Extract the [X, Y] coordinate from the center of the cell holding the provided text.  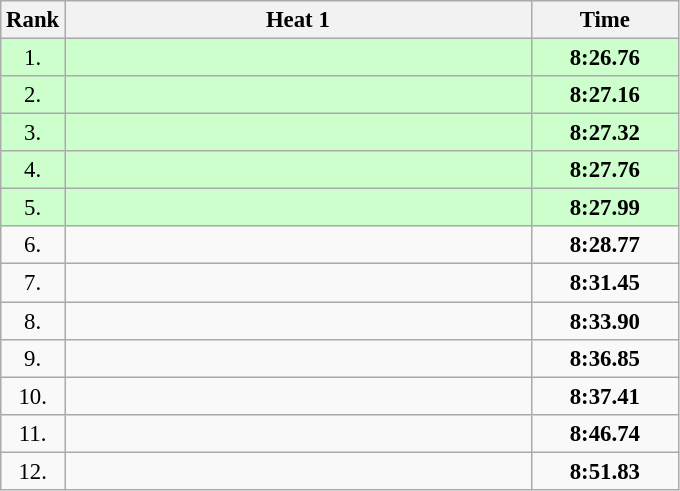
8:37.41 [604, 396]
9. [33, 358]
11. [33, 433]
5. [33, 208]
Time [604, 20]
8:51.83 [604, 471]
8. [33, 321]
2. [33, 95]
8:31.45 [604, 283]
8:27.32 [604, 133]
4. [33, 170]
8:27.76 [604, 170]
1. [33, 58]
7. [33, 283]
12. [33, 471]
8:33.90 [604, 321]
8:28.77 [604, 245]
Heat 1 [298, 20]
Rank [33, 20]
8:46.74 [604, 433]
8:27.99 [604, 208]
8:36.85 [604, 358]
3. [33, 133]
6. [33, 245]
8:26.76 [604, 58]
10. [33, 396]
8:27.16 [604, 95]
